Find where the given text appears and provide that cell's center as [X, Y] coordinate. 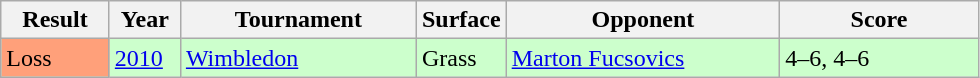
Score [880, 20]
Grass [461, 58]
Opponent [643, 20]
4–6, 4–6 [880, 58]
Surface [461, 20]
Tournament [298, 20]
2010 [144, 58]
Marton Fucsovics [643, 58]
Wimbledon [298, 58]
Result [56, 20]
Loss [56, 58]
Year [144, 20]
